Detect which cell encompasses the target text, then output its [x, y] center coordinate. 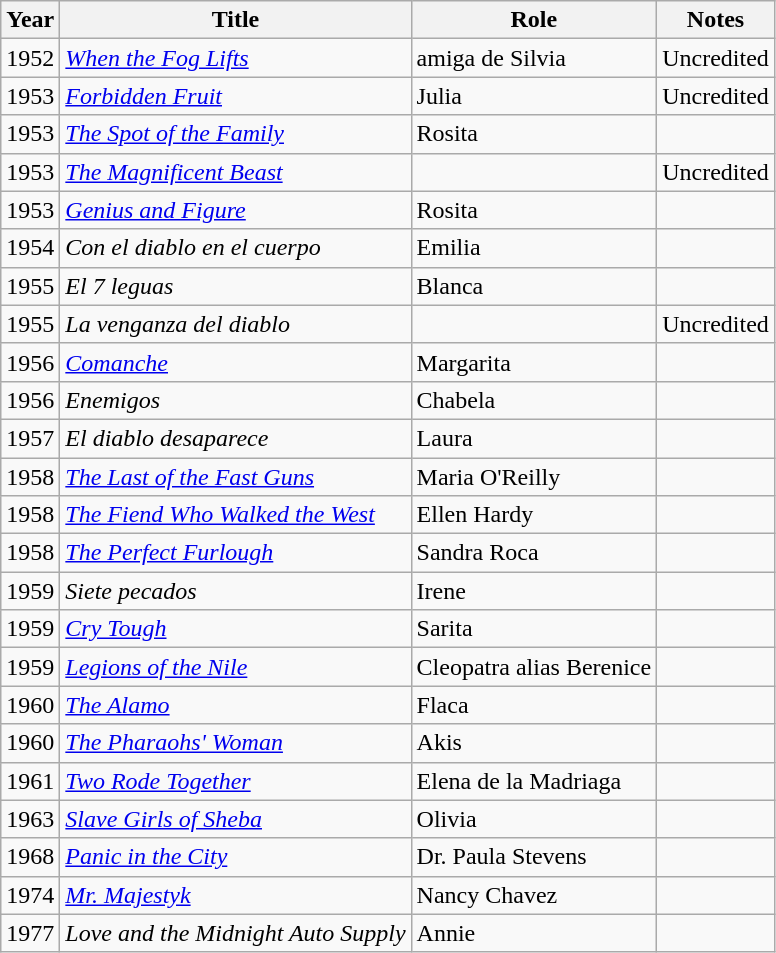
Irene [534, 591]
Forbidden Fruit [236, 96]
When the Fog Lifts [236, 58]
Cleopatra alias Berenice [534, 667]
El diablo desaparece [236, 438]
Ellen Hardy [534, 515]
Margarita [534, 362]
1974 [30, 895]
1954 [30, 248]
The Pharaohs' Woman [236, 743]
Maria O'Reilly [534, 477]
The Spot of the Family [236, 134]
Cry Tough [236, 629]
Emilia [534, 248]
Genius and Figure [236, 210]
1952 [30, 58]
Julia [534, 96]
Sandra Roca [534, 553]
Mr. Majestyk [236, 895]
Annie [534, 933]
Flaca [534, 705]
The Perfect Furlough [236, 553]
Nancy Chavez [534, 895]
Role [534, 20]
Sarita [534, 629]
amiga de Silvia [534, 58]
Laura [534, 438]
La venganza del diablo [236, 324]
1977 [30, 933]
1957 [30, 438]
Panic in the City [236, 857]
Blanca [534, 286]
Notes [716, 20]
Year [30, 20]
1968 [30, 857]
Two Rode Together [236, 781]
Enemigos [236, 400]
Elena de la Madriaga [534, 781]
Slave Girls of Sheba [236, 819]
Chabela [534, 400]
Dr. Paula Stevens [534, 857]
Love and the Midnight Auto Supply [236, 933]
Legions of the Nile [236, 667]
Con el diablo en el cuerpo [236, 248]
Akis [534, 743]
The Alamo [236, 705]
The Fiend Who Walked the West [236, 515]
Comanche [236, 362]
1961 [30, 781]
Olivia [534, 819]
The Last of the Fast Guns [236, 477]
The Magnificent Beast [236, 172]
Title [236, 20]
Siete pecados [236, 591]
El 7 leguas [236, 286]
1963 [30, 819]
